Determine the [X, Y] coordinate at the center of the cell enclosing the given text.  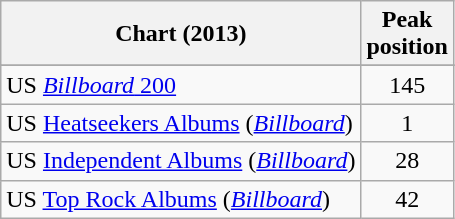
US Independent Albums (Billboard) [181, 161]
145 [407, 85]
28 [407, 161]
42 [407, 199]
Peakposition [407, 34]
Chart (2013) [181, 34]
1 [407, 123]
US Top Rock Albums (Billboard) [181, 199]
US Billboard 200 [181, 85]
US Heatseekers Albums (Billboard) [181, 123]
